For the text-containing cell, return its midpoint in [X, Y] coordinate format. 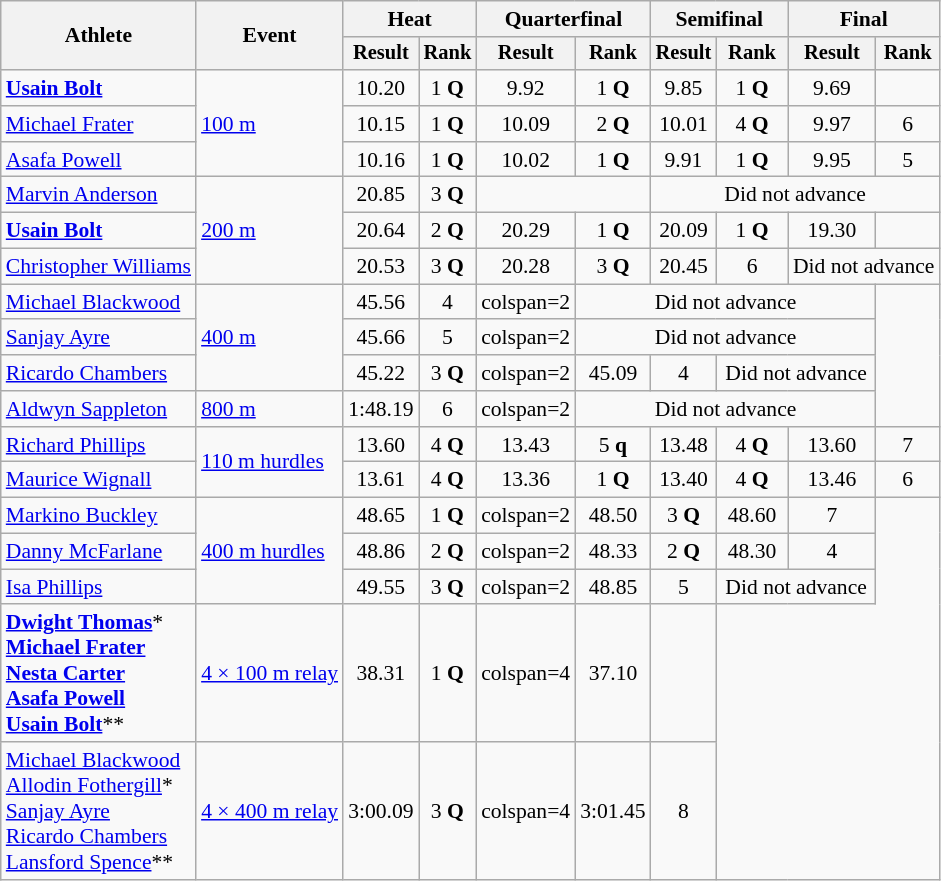
Aldwyn Sappleton [98, 409]
9.97 [832, 124]
Semifinal [720, 19]
Maurice Wignall [98, 480]
20.09 [684, 231]
20.28 [526, 267]
Ricardo Chambers [98, 373]
Richard Phillips [98, 445]
9.92 [526, 88]
10.09 [526, 124]
9.95 [832, 160]
48.85 [612, 587]
Quarterfinal [564, 19]
9.91 [684, 160]
5 q [612, 445]
Michael Frater [98, 124]
10.01 [684, 124]
48.60 [752, 516]
48.50 [612, 516]
13.48 [684, 445]
Christopher Williams [98, 267]
4 × 400 m relay [270, 811]
Danny McFarlane [98, 552]
13.61 [380, 480]
10.16 [380, 160]
49.55 [380, 587]
13.43 [526, 445]
Final [864, 19]
48.86 [380, 552]
45.56 [380, 302]
9.85 [684, 88]
45.66 [380, 338]
Dwight Thomas*Michael FraterNesta CarterAsafa PowellUsain Bolt** [98, 674]
20.53 [380, 267]
45.22 [380, 373]
110 m hurdles [270, 462]
1:48.19 [380, 409]
Sanjay Ayre [98, 338]
400 m [270, 338]
Event [270, 36]
8 [684, 811]
48.65 [380, 516]
10.02 [526, 160]
4 × 100 m relay [270, 674]
Isa Phillips [98, 587]
800 m [270, 409]
20.29 [526, 231]
Asafa Powell [98, 160]
37.10 [612, 674]
45.09 [612, 373]
19.30 [832, 231]
48.33 [612, 552]
Athlete [98, 36]
20.64 [380, 231]
Markino Buckley [98, 516]
13.40 [684, 480]
Michael BlackwoodAllodin Fothergill*Sanjay AyreRicardo ChambersLansford Spence** [98, 811]
Michael Blackwood [98, 302]
10.15 [380, 124]
20.85 [380, 195]
3:01.45 [612, 811]
10.20 [380, 88]
Heat [410, 19]
9.69 [832, 88]
38.31 [380, 674]
3:00.09 [380, 811]
Marvin Anderson [98, 195]
13.46 [832, 480]
20.45 [684, 267]
100 m [270, 124]
200 m [270, 230]
13.36 [526, 480]
400 m hurdles [270, 552]
48.30 [752, 552]
